Identify which cell holds the provided text, then report its [X, Y] central coordinate. 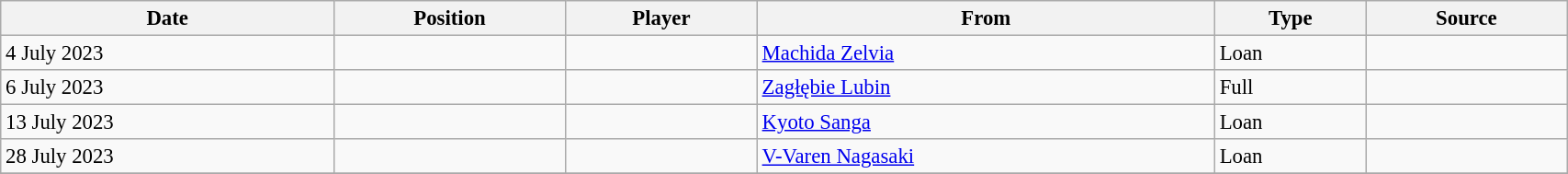
13 July 2023 [167, 122]
Type [1290, 18]
4 July 2023 [167, 53]
Full [1290, 87]
From [986, 18]
Zagłębie Lubin [986, 87]
Source [1466, 18]
Machida Zelvia [986, 53]
Date [167, 18]
Kyoto Sanga [986, 122]
V-Varen Nagasaki [986, 157]
6 July 2023 [167, 87]
28 July 2023 [167, 157]
Position [450, 18]
Player [661, 18]
